Locate the cell with the specified text and output its [x, y] center coordinate. 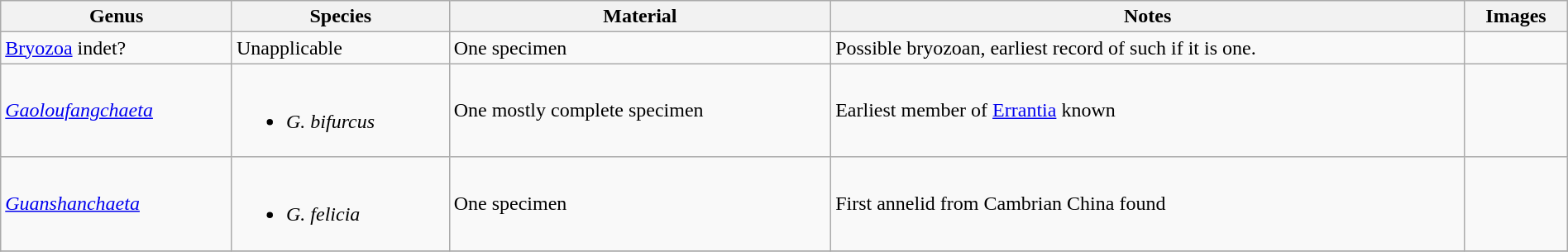
G. felicia [341, 203]
Images [1516, 17]
Possible bryozoan, earliest record of such if it is one. [1148, 48]
Guanshanchaeta [117, 203]
Notes [1148, 17]
First annelid from Cambrian China found [1148, 203]
G. bifurcus [341, 111]
Genus [117, 17]
Species [341, 17]
Gaoloufangchaeta [117, 111]
Material [640, 17]
Unapplicable [341, 48]
Bryozoa indet? [117, 48]
Earliest member of Errantia known [1148, 111]
One mostly complete specimen [640, 111]
